Find where the given text appears and provide that cell's center as [x, y] coordinate. 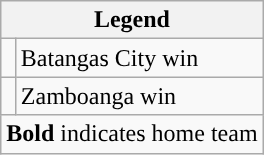
Legend [132, 20]
Zamboanga win [139, 96]
Batangas City win [139, 58]
Bold indicates home team [132, 134]
